Detect which cell encompasses the target text, then output its [x, y] center coordinate. 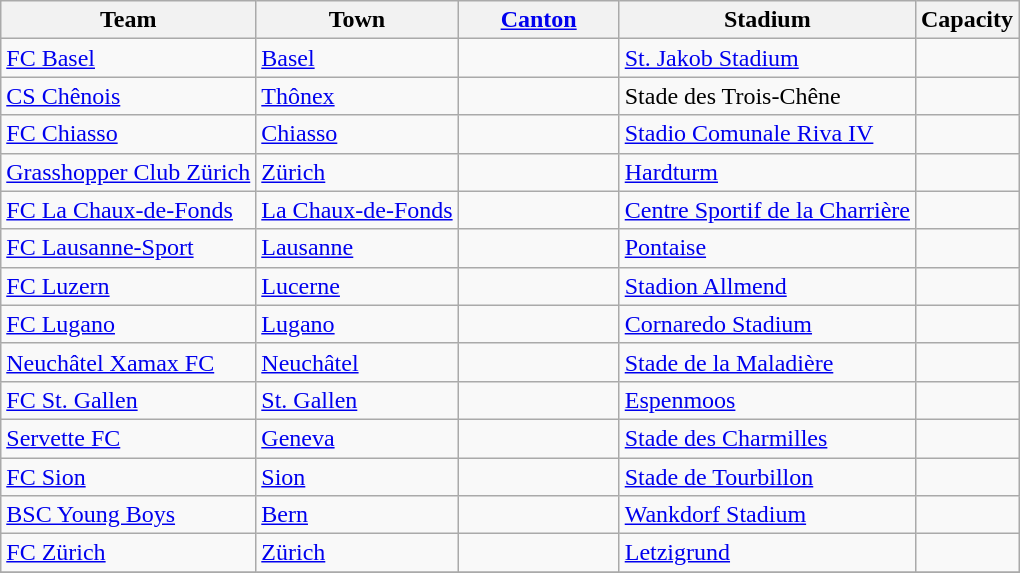
Geneva [357, 438]
Stade de la Maladière [767, 362]
Lugano [357, 324]
Team [128, 20]
Town [357, 20]
Wankdorf Stadium [767, 515]
FC Lausanne-Sport [128, 248]
Capacity [966, 20]
Pontaise [767, 248]
Espenmoos [767, 400]
Stadio Comunale Riva IV [767, 134]
Grasshopper Club Zürich [128, 172]
Hardturm [767, 172]
Letzigrund [767, 553]
FC La Chaux-de-Fonds [128, 210]
FC Lugano [128, 324]
FC Sion [128, 477]
Bern [357, 515]
FC St. Gallen [128, 400]
Stadium [767, 20]
Centre Sportif de la Charrière [767, 210]
Canton [538, 20]
Cornaredo Stadium [767, 324]
Stade des Trois-Chêne [767, 96]
Stade de Tourbillon [767, 477]
Stade des Charmilles [767, 438]
St. Jakob Stadium [767, 58]
La Chaux-de-Fonds [357, 210]
Sion [357, 477]
BSC Young Boys [128, 515]
FC Zürich [128, 553]
Servette FC [128, 438]
Stadion Allmend [767, 286]
Neuchâtel [357, 362]
Basel [357, 58]
Chiasso [357, 134]
Lausanne [357, 248]
CS Chênois [128, 96]
St. Gallen [357, 400]
Thônex [357, 96]
FC Luzern [128, 286]
Neuchâtel Xamax FC [128, 362]
Lucerne [357, 286]
FC Chiasso [128, 134]
FC Basel [128, 58]
